Detect which cell encompasses the target text, then output its (X, Y) center coordinate. 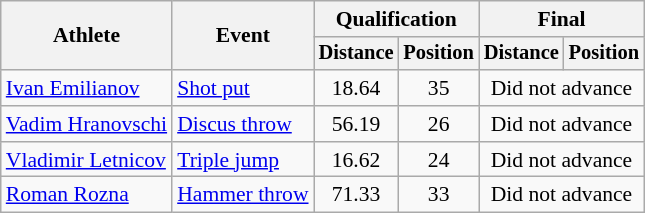
Roman Rozna (86, 195)
71.33 (356, 195)
Event (242, 36)
24 (438, 160)
Final (562, 19)
Vladimir Letnicov (86, 160)
18.64 (356, 88)
Athlete (86, 36)
Discus throw (242, 124)
Vadim Hranovschi (86, 124)
Qualification (396, 19)
Hammer throw (242, 195)
33 (438, 195)
Shot put (242, 88)
35 (438, 88)
Triple jump (242, 160)
26 (438, 124)
56.19 (356, 124)
16.62 (356, 160)
Ivan Emilianov (86, 88)
